Search for the cell housing the specified text and yield its [x, y] center coordinate. 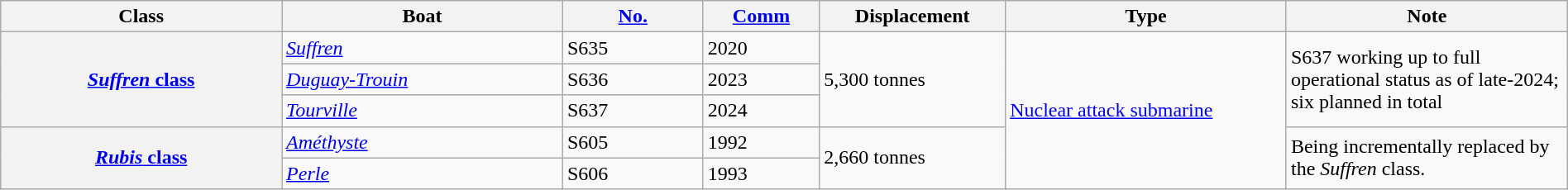
Type [1146, 17]
2,660 tonnes [913, 158]
Note [1427, 17]
S635 [633, 48]
1993 [761, 173]
2020 [761, 48]
Boat [423, 17]
Rubis class [141, 158]
Displacement [913, 17]
2023 [761, 79]
Nuclear attack submarine [1146, 111]
S606 [633, 173]
No. [633, 17]
5,300 tonnes [913, 79]
S605 [633, 142]
Suffren [423, 48]
Tourville [423, 111]
Suffren class [141, 79]
Duguay-Trouin [423, 79]
S637 working up to full operational status as of late-2024; six planned in total [1427, 79]
Améthyste [423, 142]
Comm [761, 17]
S636 [633, 79]
1992 [761, 142]
Perle [423, 173]
S637 [633, 111]
Class [141, 17]
Being incrementally replaced by the Suffren class. [1427, 158]
2024 [761, 111]
